Capture the cell that displays the provided text and extract its [X, Y] central coordinate. 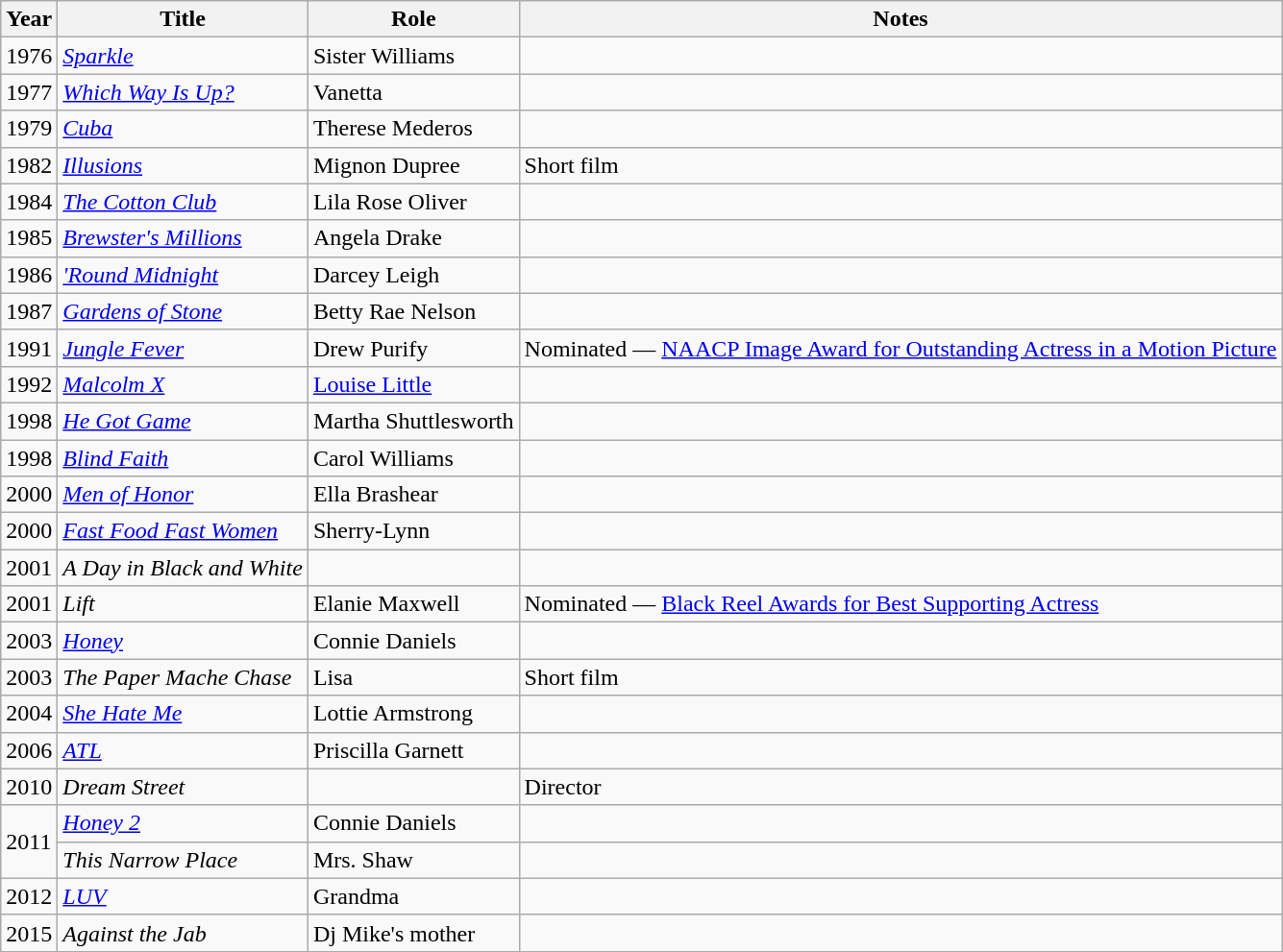
Honey 2 [183, 823]
Ella Brashear [413, 495]
Illusions [183, 165]
Betty Rae Nelson [413, 311]
Blind Faith [183, 458]
Nominated — NAACP Image Award for Outstanding Actress in a Motion Picture [901, 348]
1982 [29, 165]
1984 [29, 202]
Fast Food Fast Women [183, 531]
Year [29, 19]
Lottie Armstrong [413, 714]
LUV [183, 896]
1979 [29, 129]
A Day in Black and White [183, 568]
Therese Mederos [413, 129]
Nominated — Black Reel Awards for Best Supporting Actress [901, 604]
1992 [29, 384]
Priscilla Garnett [413, 750]
Lisa [413, 677]
The Paper Mache Chase [183, 677]
Sparkle [183, 56]
Darcey Leigh [413, 275]
Mrs. Shaw [413, 860]
1976 [29, 56]
This Narrow Place [183, 860]
1977 [29, 92]
Which Way Is Up? [183, 92]
Mignon Dupree [413, 165]
Notes [901, 19]
1986 [29, 275]
Sister Williams [413, 56]
Vanetta [413, 92]
ATL [183, 750]
Martha Shuttlesworth [413, 421]
1991 [29, 348]
Dream Street [183, 787]
Drew Purify [413, 348]
Lila Rose Oliver [413, 202]
Role [413, 19]
Cuba [183, 129]
Carol Williams [413, 458]
Lift [183, 604]
Men of Honor [183, 495]
2006 [29, 750]
1987 [29, 311]
Grandma [413, 896]
Honey [183, 641]
Title [183, 19]
Angela Drake [413, 238]
Dj Mike's mother [413, 933]
2012 [29, 896]
Director [901, 787]
2004 [29, 714]
Sherry-Lynn [413, 531]
'Round Midnight [183, 275]
Gardens of Stone [183, 311]
2010 [29, 787]
Against the Jab [183, 933]
Louise Little [413, 384]
Malcolm X [183, 384]
Jungle Fever [183, 348]
The Cotton Club [183, 202]
Elanie Maxwell [413, 604]
1985 [29, 238]
Brewster's Millions [183, 238]
2011 [29, 842]
2015 [29, 933]
She Hate Me [183, 714]
He Got Game [183, 421]
